Locate the cell with the specified text and output its [x, y] center coordinate. 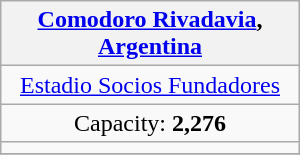
Comodoro Rivadavia, Argentina [150, 34]
Capacity: 2,276 [150, 123]
Estadio Socios Fundadores [150, 85]
